Provide the [x, y] coordinate of the cell's center where the given text is located.  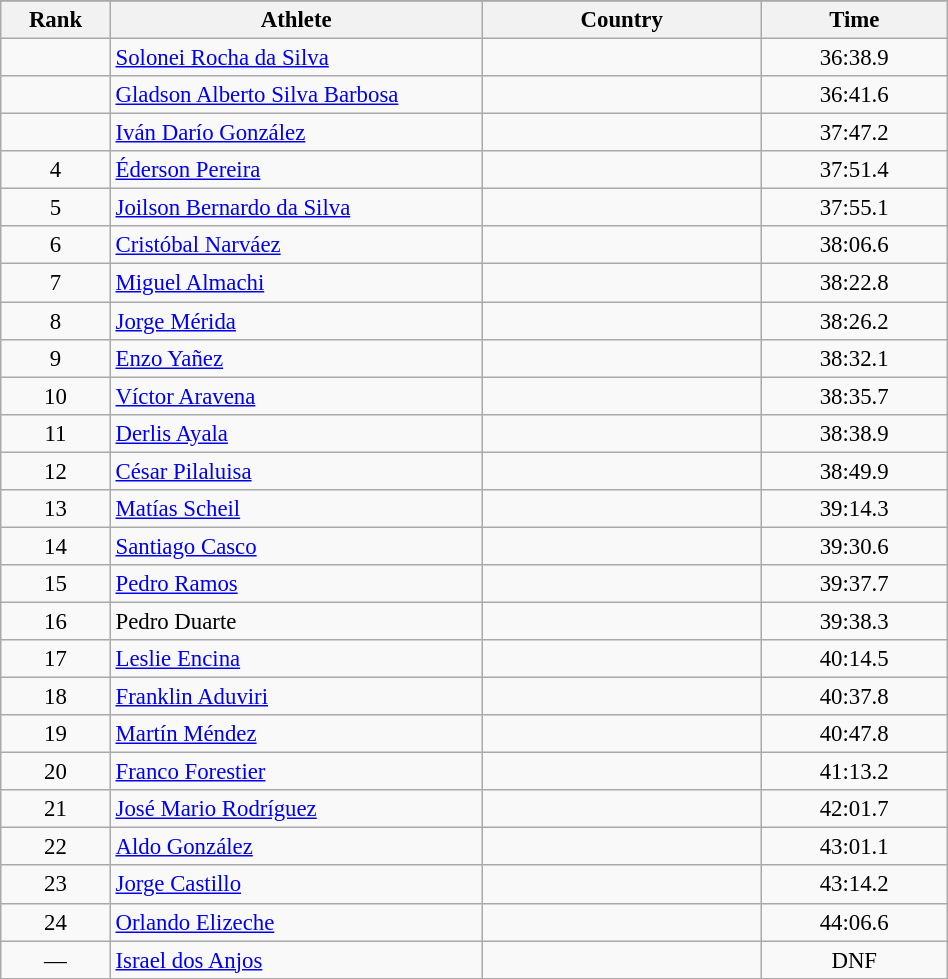
38:49.9 [854, 471]
40:37.8 [854, 697]
9 [56, 358]
11 [56, 433]
36:41.6 [854, 95]
39:14.3 [854, 509]
36:38.9 [854, 58]
43:01.1 [854, 847]
José Mario Rodríguez [296, 809]
Santiago Casco [296, 546]
10 [56, 396]
Víctor Aravena [296, 396]
38:06.6 [854, 245]
Martín Méndez [296, 734]
Franco Forestier [296, 772]
40:14.5 [854, 659]
Gladson Alberto Silva Barbosa [296, 95]
38:26.2 [854, 321]
Aldo González [296, 847]
24 [56, 922]
18 [56, 697]
Miguel Almachi [296, 283]
40:47.8 [854, 734]
38:35.7 [854, 396]
Solonei Rocha da Silva [296, 58]
Time [854, 20]
13 [56, 509]
Jorge Castillo [296, 885]
39:38.3 [854, 621]
37:55.1 [854, 208]
Derlis Ayala [296, 433]
23 [56, 885]
39:37.7 [854, 584]
37:47.2 [854, 133]
Franklin Aduviri [296, 697]
16 [56, 621]
Jorge Mérida [296, 321]
22 [56, 847]
43:14.2 [854, 885]
Enzo Yañez [296, 358]
44:06.6 [854, 922]
15 [56, 584]
Iván Darío González [296, 133]
Éderson Pereira [296, 170]
14 [56, 546]
12 [56, 471]
César Pilaluisa [296, 471]
42:01.7 [854, 809]
21 [56, 809]
Cristóbal Narváez [296, 245]
DNF [854, 960]
38:22.8 [854, 283]
Pedro Ramos [296, 584]
5 [56, 208]
8 [56, 321]
Country [622, 20]
41:13.2 [854, 772]
7 [56, 283]
Orlando Elizeche [296, 922]
Rank [56, 20]
Joilson Bernardo da Silva [296, 208]
Matías Scheil [296, 509]
— [56, 960]
Athlete [296, 20]
Leslie Encina [296, 659]
19 [56, 734]
38:32.1 [854, 358]
38:38.9 [854, 433]
37:51.4 [854, 170]
6 [56, 245]
20 [56, 772]
4 [56, 170]
Pedro Duarte [296, 621]
17 [56, 659]
39:30.6 [854, 546]
Israel dos Anjos [296, 960]
